Find where the given text appears and provide that cell's center as [X, Y] coordinate. 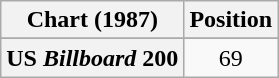
Chart (1987) [92, 20]
69 [231, 58]
Position [231, 20]
US Billboard 200 [92, 58]
